Identify which cell holds the provided text, then report its (x, y) central coordinate. 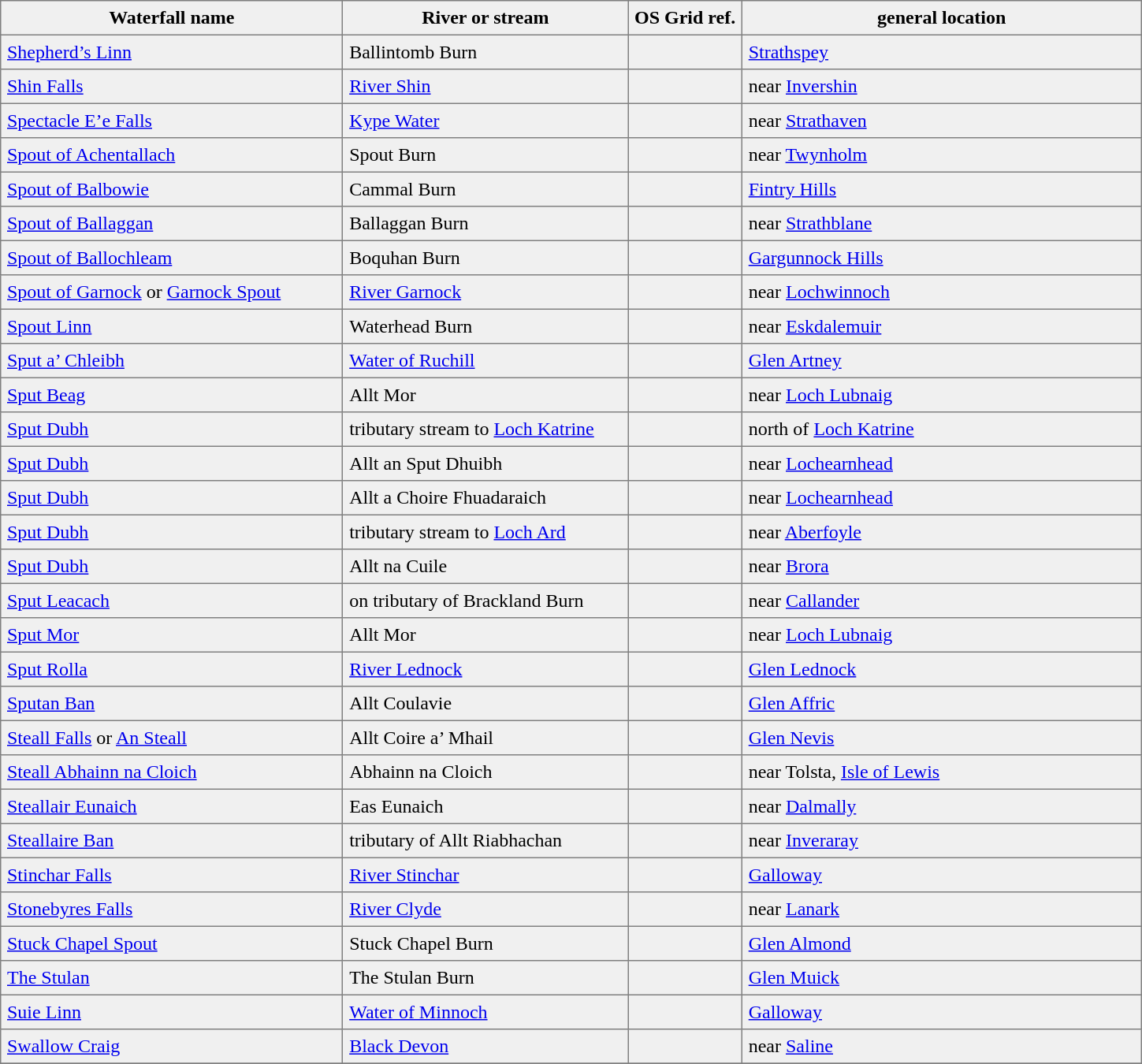
near Aberfoyle (941, 532)
near Tolsta, Isle of Lewis (941, 772)
Shepherd’s Linn (172, 52)
Cammal Burn (485, 189)
Swallow Craig (172, 1047)
Glen Muick (941, 978)
general location (941, 18)
north of Loch Katrine (941, 430)
near Brora (941, 567)
Sput Mor (172, 635)
River Garnock (485, 292)
near Saline (941, 1047)
Stinchar Falls (172, 875)
Sput Beag (172, 395)
near Dalmally (941, 806)
Sput a’ Chleibh (172, 361)
near Strathblane (941, 224)
Gargunnock Hills (941, 258)
Allt Coire a’ Mhail (485, 738)
near Eskdalemuir (941, 326)
Shin Falls (172, 87)
River Stinchar (485, 875)
Glen Nevis (941, 738)
tributary stream to Loch Katrine (485, 430)
Steall Falls or An Steall (172, 738)
River Lednock (485, 669)
Stonebyres Falls (172, 910)
Stuck Chapel Spout (172, 943)
Sput Leacach (172, 601)
Waterfall name (172, 18)
near Twynholm (941, 155)
Glen Artney (941, 361)
Sputan Ban (172, 704)
tributary of Allt Riabhachan (485, 841)
tributary stream to Loch Ard (485, 532)
Steallair Eunaich (172, 806)
near Lanark (941, 910)
Water of Ruchill (485, 361)
Spout of Ballochleam (172, 258)
Steallaire Ban (172, 841)
Water of Minnoch (485, 1012)
Spout Burn (485, 155)
Glen Lednock (941, 669)
Strathspey (941, 52)
Glen Affric (941, 704)
Spectacle E’e Falls (172, 121)
Spout Linn (172, 326)
on tributary of Brackland Burn (485, 601)
Spout of Garnock or Garnock Spout (172, 292)
Allt na Cuile (485, 567)
Ballaggan Burn (485, 224)
Ballintomb Burn (485, 52)
Waterhead Burn (485, 326)
near Callander (941, 601)
Kype Water (485, 121)
Allt an Sput Dhuibh (485, 463)
OS Grid ref. (686, 18)
near Invershin (941, 87)
Sput Rolla (172, 669)
Spout of Ballaggan (172, 224)
The Stulan Burn (485, 978)
River Shin (485, 87)
River Clyde (485, 910)
Spout of Balbowie (172, 189)
Eas Eunaich (485, 806)
River or stream (485, 18)
Abhainn na Cloich (485, 772)
Allt Coulavie (485, 704)
near Strathaven (941, 121)
Stuck Chapel Burn (485, 943)
Steall Abhainn na Cloich (172, 772)
Suie Linn (172, 1012)
Black Devon (485, 1047)
Fintry Hills (941, 189)
near Inveraray (941, 841)
The Stulan (172, 978)
Allt a Choire Fhuadaraich (485, 498)
Boquhan Burn (485, 258)
near Lochwinnoch (941, 292)
Spout of Achentallach (172, 155)
Glen Almond (941, 943)
